Pinpoint the cell where the given text exists, returning its [X, Y] midpoint coordinate. 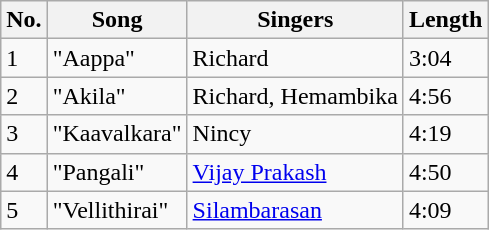
"Vellithirai" [117, 210]
4:19 [445, 134]
4:56 [445, 96]
Nincy [295, 134]
4 [24, 172]
3 [24, 134]
2 [24, 96]
5 [24, 210]
"Pangali" [117, 172]
Song [117, 20]
1 [24, 58]
4:50 [445, 172]
Singers [295, 20]
No. [24, 20]
"Aappa" [117, 58]
4:09 [445, 210]
"Kaavalkara" [117, 134]
Silambarasan [295, 210]
Richard, Hemambika [295, 96]
Richard [295, 58]
"Akila" [117, 96]
3:04 [445, 58]
Length [445, 20]
Vijay Prakash [295, 172]
